Find where the given text appears and provide that cell's center as [X, Y] coordinate. 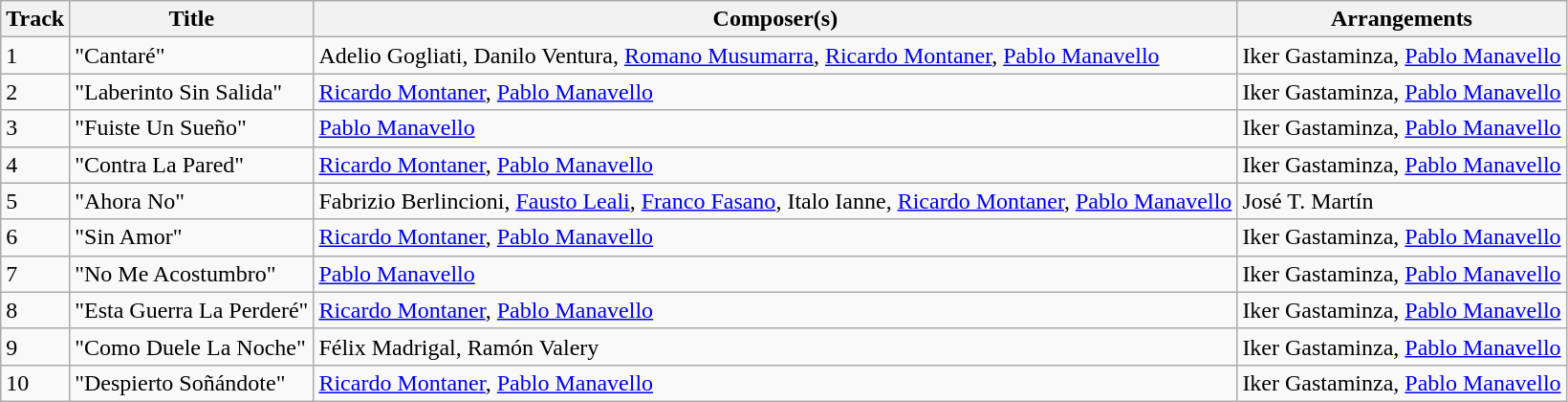
"Laberinto Sin Salida" [191, 92]
2 [35, 92]
Félix Madrigal, Ramón Valery [775, 346]
7 [35, 274]
5 [35, 201]
"Cantaré" [191, 56]
Fabrizio Berlincioni, Fausto Leali, Franco Fasano, Italo Ianne, Ricardo Montaner, Pablo Manavello [775, 201]
Composer(s) [775, 19]
1 [35, 56]
Title [191, 19]
8 [35, 310]
4 [35, 165]
"Como Duele La Noche" [191, 346]
10 [35, 383]
José T. Martín [1402, 201]
Arrangements [1402, 19]
"Despierto Soñándote" [191, 383]
Adelio Gogliati, Danilo Ventura, Romano Musumarra, Ricardo Montaner, Pablo Manavello [775, 56]
"No Me Acostumbro" [191, 274]
"Contra La Pared" [191, 165]
Track [35, 19]
3 [35, 128]
"Fuiste Un Sueño" [191, 128]
"Sin Amor" [191, 237]
"Ahora No" [191, 201]
9 [35, 346]
6 [35, 237]
"Esta Guerra La Perderé" [191, 310]
